Search for the cell housing the specified text and yield its [x, y] center coordinate. 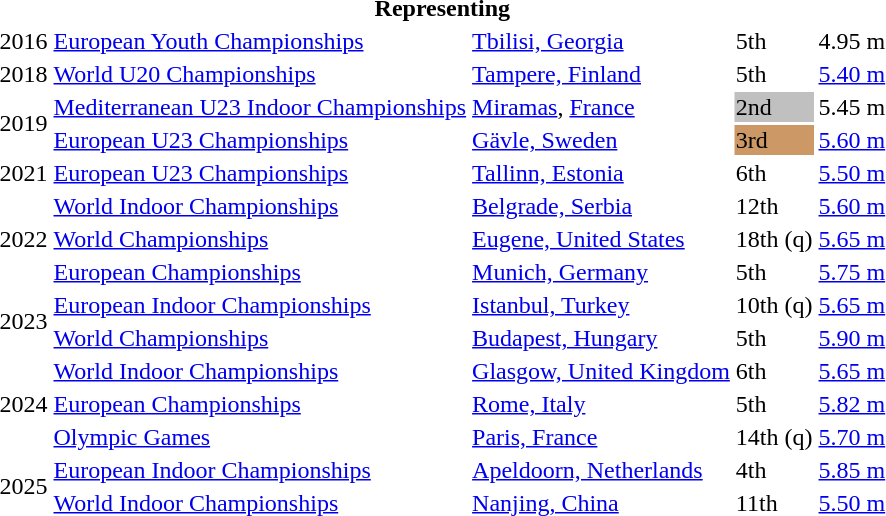
2nd [774, 107]
Rome, Italy [602, 404]
18th (q) [774, 239]
Apeldoorn, Netherlands [602, 470]
Tampere, Finland [602, 74]
Glasgow, United Kingdom [602, 371]
14th (q) [774, 437]
Gävle, Sweden [602, 140]
Olympic Games [260, 437]
10th (q) [774, 305]
3rd [774, 140]
Tallinn, Estonia [602, 173]
Miramas, France [602, 107]
Mediterranean U23 Indoor Championships [260, 107]
Belgrade, Serbia [602, 206]
Munich, Germany [602, 272]
4th [774, 470]
Tbilisi, Georgia [602, 41]
Istanbul, Turkey [602, 305]
Budapest, Hungary [602, 338]
12th [774, 206]
Eugene, United States [602, 239]
European Youth Championships [260, 41]
World U20 Championships [260, 74]
Paris, France [602, 437]
